Return [X, Y] of the center of cell containing provided text 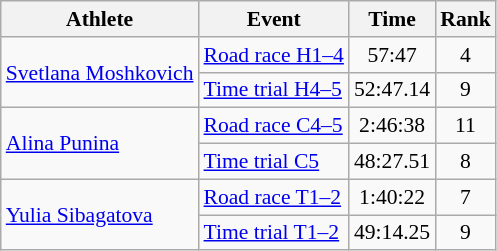
4 [466, 55]
Rank [466, 19]
Time [392, 19]
48:27.51 [392, 162]
Road race T1–2 [274, 197]
Yulia Sibagatova [100, 214]
Time trial T1–2 [274, 233]
2:46:38 [392, 126]
49:14.25 [392, 233]
Svetlana Moshkovich [100, 72]
7 [466, 197]
Road race H1–4 [274, 55]
Athlete [100, 19]
52:47.14 [392, 90]
Time trial H4–5 [274, 90]
57:47 [392, 55]
1:40:22 [392, 197]
Road race C4–5 [274, 126]
Time trial C5 [274, 162]
11 [466, 126]
8 [466, 162]
Event [274, 19]
Alina Punina [100, 144]
